From the cell containing the given text, extract its center point as [x, y] coordinate. 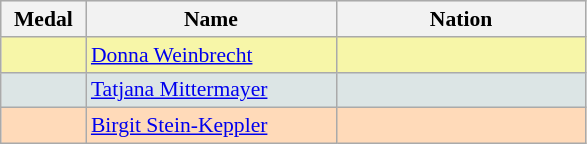
Tatjana Mittermayer [211, 90]
Donna Weinbrecht [211, 55]
Medal [44, 19]
Birgit Stein-Keppler [211, 126]
Nation [461, 19]
Name [211, 19]
